Return the (x, y) coordinate for the center point of the cell that contains the specified text.  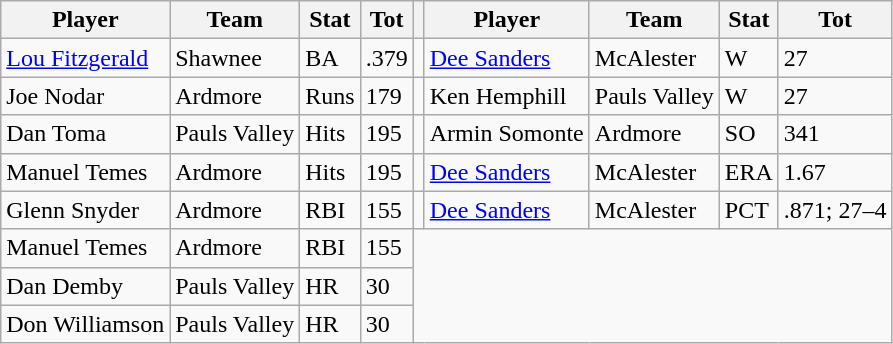
Dan Toma (86, 134)
ERA (748, 172)
179 (386, 96)
Lou Fitzgerald (86, 58)
341 (835, 134)
Shawnee (235, 58)
Joe Nodar (86, 96)
1.67 (835, 172)
BA (330, 58)
Glenn Snyder (86, 210)
Armin Somonte (506, 134)
Runs (330, 96)
Don Williamson (86, 324)
PCT (748, 210)
.871; 27–4 (835, 210)
.379 (386, 58)
Ken Hemphill (506, 96)
SO (748, 134)
Dan Demby (86, 286)
